Provide the [X, Y] coordinate of the cell's center where the given text is located.  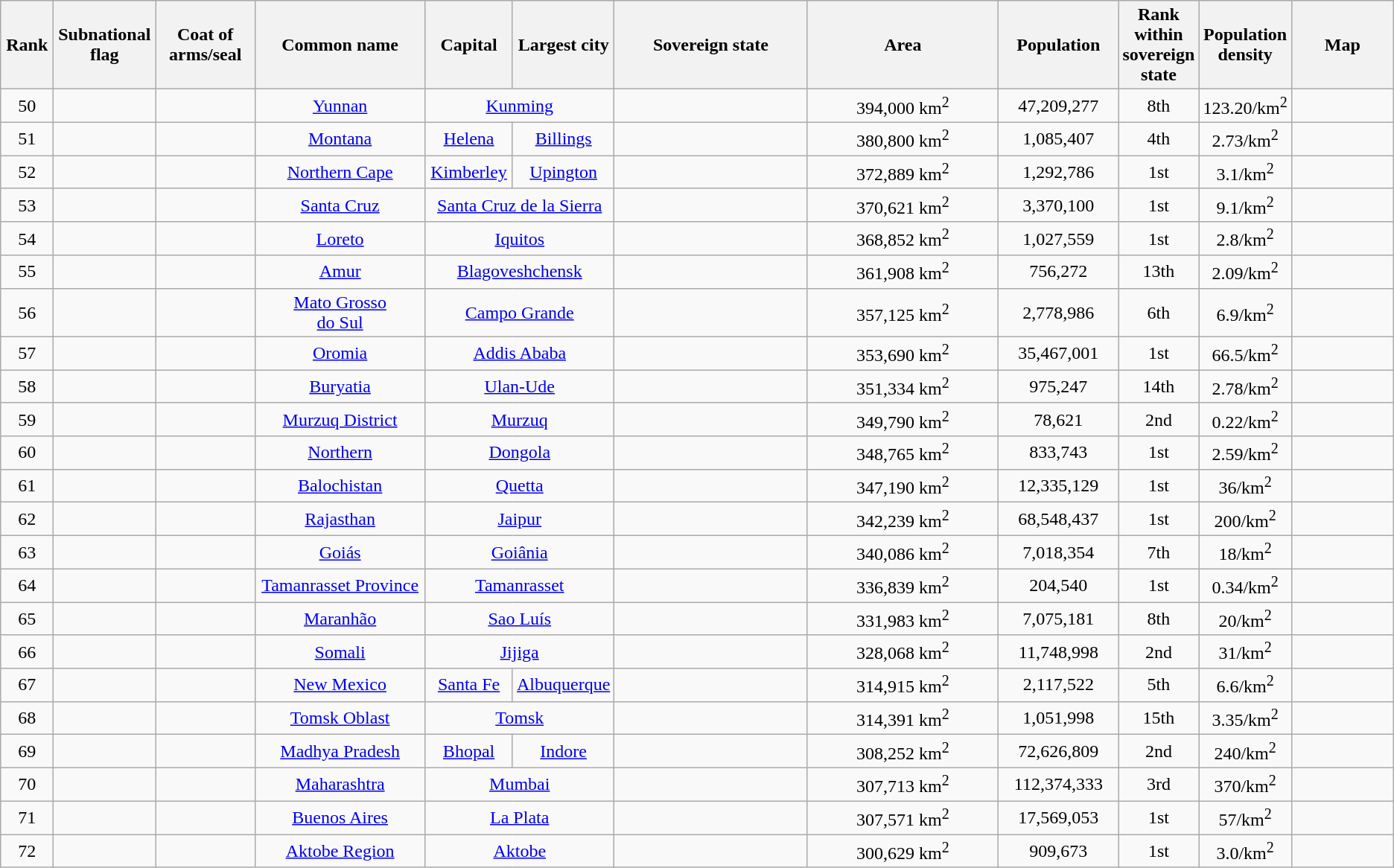
Montana [340, 138]
348,765 km2 [903, 453]
53 [27, 205]
Bhopal [469, 752]
3.35/km2 [1245, 718]
4th [1159, 138]
Tomsk Oblast [340, 718]
69 [27, 752]
Sao Luís [520, 619]
Jaipur [520, 520]
Aktobe [520, 852]
368,852 km2 [903, 238]
Rajasthan [340, 520]
347,190 km2 [903, 485]
9.1/km2 [1245, 205]
2.78/km2 [1245, 387]
1,292,786 [1059, 173]
61 [27, 485]
Tomsk [520, 718]
2.73/km2 [1245, 138]
Somali [340, 652]
Subnational flag [104, 45]
Santa Cruz de la Sierra [520, 205]
1,027,559 [1059, 238]
0.34/km2 [1245, 585]
Iquitos [520, 238]
31/km2 [1245, 652]
Mumbai [520, 785]
Rank [27, 45]
55 [27, 272]
Buenos Aires [340, 817]
2.09/km2 [1245, 272]
314,915 km2 [903, 685]
240/km2 [1245, 752]
340,086 km2 [903, 552]
Tamanrasset [520, 585]
6.6/km2 [1245, 685]
307,713 km2 [903, 785]
51 [27, 138]
36/km2 [1245, 485]
Jijiga [520, 652]
204,540 [1059, 585]
Quetta [520, 485]
17,569,053 [1059, 817]
328,068 km2 [903, 652]
68 [27, 718]
Rank within sovereign state [1159, 45]
2.59/km2 [1245, 453]
3.0/km2 [1245, 852]
336,839 km2 [903, 585]
72 [27, 852]
Area [903, 45]
57 [27, 353]
63 [27, 552]
12,335,129 [1059, 485]
Maranhão [340, 619]
Madhya Pradesh [340, 752]
314,391 km2 [903, 718]
Yunnan [340, 106]
Campo Grande [520, 313]
2,778,986 [1059, 313]
68,548,437 [1059, 520]
Loreto [340, 238]
3rd [1159, 785]
7th [1159, 552]
5th [1159, 685]
307,571 km2 [903, 817]
67 [27, 685]
361,908 km2 [903, 272]
Murzuq [520, 420]
Northern Cape [340, 173]
Oromia [340, 353]
833,743 [1059, 453]
54 [27, 238]
1,051,998 [1059, 718]
18/km2 [1245, 552]
Upington [563, 173]
Goiânia [520, 552]
Amur [340, 272]
52 [27, 173]
Map [1342, 45]
66.5/km2 [1245, 353]
Dongola [520, 453]
Mato Grossodo Sul [340, 313]
Balochistan [340, 485]
Population density [1245, 45]
New Mexico [340, 685]
0.22/km2 [1245, 420]
35,467,001 [1059, 353]
308,252 km2 [903, 752]
Population [1059, 45]
14th [1159, 387]
47,209,277 [1059, 106]
Addis Ababa [520, 353]
50 [27, 106]
Santa Cruz [340, 205]
6.9/km2 [1245, 313]
65 [27, 619]
353,690 km2 [903, 353]
Murzuq District [340, 420]
3.1/km2 [1245, 173]
71 [27, 817]
349,790 km2 [903, 420]
11,748,998 [1059, 652]
56 [27, 313]
7,018,354 [1059, 552]
300,629 km2 [903, 852]
Kunming [520, 106]
357,125 km2 [903, 313]
La Plata [520, 817]
351,334 km2 [903, 387]
Buryatia [340, 387]
Albuquerque [563, 685]
342,239 km2 [903, 520]
Northern [340, 453]
60 [27, 453]
1,085,407 [1059, 138]
Indore [563, 752]
Coat of arms/seal [206, 45]
Aktobe Region [340, 852]
2,117,522 [1059, 685]
394,000 km2 [903, 106]
6th [1159, 313]
Goiás [340, 552]
Billings [563, 138]
Capital [469, 45]
123.20/km2 [1245, 106]
72,626,809 [1059, 752]
200/km2 [1245, 520]
909,673 [1059, 852]
370,621 km2 [903, 205]
59 [27, 420]
Common name [340, 45]
Sovereign state [710, 45]
13th [1159, 272]
975,247 [1059, 387]
372,889 km2 [903, 173]
331,983 km2 [903, 619]
370/km2 [1245, 785]
756,272 [1059, 272]
20/km2 [1245, 619]
7,075,181 [1059, 619]
78,621 [1059, 420]
Maharashtra [340, 785]
Largest city [563, 45]
15th [1159, 718]
3,370,100 [1059, 205]
112,374,333 [1059, 785]
Kimberley [469, 173]
2.8/km2 [1245, 238]
70 [27, 785]
Blagoveshchensk [520, 272]
58 [27, 387]
62 [27, 520]
Ulan-Ude [520, 387]
Helena [469, 138]
64 [27, 585]
380,800 km2 [903, 138]
66 [27, 652]
57/km2 [1245, 817]
Tamanrasset Province [340, 585]
Santa Fe [469, 685]
